Detect which cell encompasses the target text, then output its (X, Y) center coordinate. 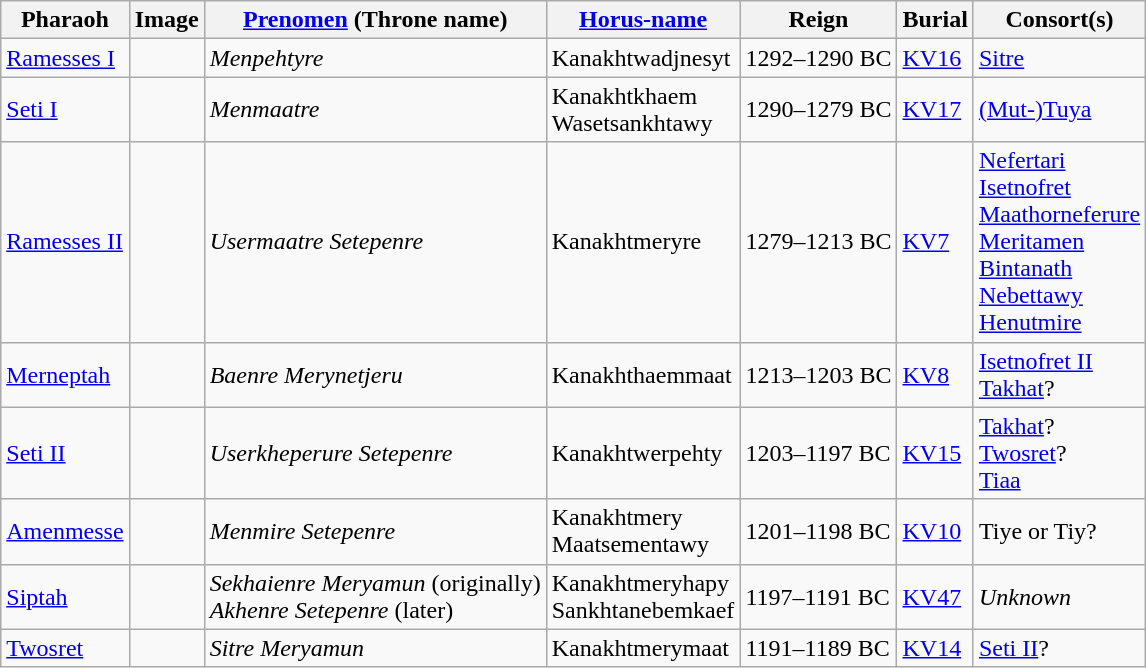
Kanakhthaemmaat (643, 374)
1191–1189 BC (818, 648)
Usermaatre Setepenre (375, 242)
KV15 (935, 453)
Reign (818, 20)
Kanakhtwerpehty (643, 453)
Seti II? (1059, 648)
1203–1197 BC (818, 453)
Kanakhtwadjnesyt (643, 58)
1292–1290 BC (818, 58)
Baenre Merynetjeru (375, 374)
Menpehtyre (375, 58)
Prenomen (Throne name) (375, 20)
Isetnofret II Takhat? (1059, 374)
1290–1279 BC (818, 110)
Sitre (1059, 58)
KV17 (935, 110)
Sekhaienre Meryamun (originally) Akhenre Setepenre (later) (375, 596)
Ramesses I (65, 58)
Kanakhtkhaem Wasetsankhtawy (643, 110)
Siptah (65, 596)
Menmire Setepenre (375, 532)
Merneptah (65, 374)
Menmaatre (375, 110)
Amenmesse (65, 532)
KV14 (935, 648)
KV10 (935, 532)
(Mut-)Tuya (1059, 110)
1197–1191 BC (818, 596)
Burial (935, 20)
Twosret (65, 648)
Ramesses II (65, 242)
Sitre Meryamun (375, 648)
Kanakhtmeryhapy Sankhtanebemkaef (643, 596)
KV16 (935, 58)
KV47 (935, 596)
KV7 (935, 242)
Tiye or Tiy? (1059, 532)
Nefertari Isetnofret Maathorneferure Meritamen Bintanath Nebettawy Henutmire (1059, 242)
Seti I (65, 110)
Unknown (1059, 596)
1213–1203 BC (818, 374)
1201–1198 BC (818, 532)
Horus-name (643, 20)
1279–1213 BC (818, 242)
Kanakhtmery Maatsementawy (643, 532)
Seti II (65, 453)
Consort(s) (1059, 20)
Userkheperure Setepenre (375, 453)
Pharaoh (65, 20)
Takhat? Twosret? Tiaa (1059, 453)
KV8 (935, 374)
Kanakhtmerymaat (643, 648)
Image (166, 20)
Kanakhtmeryre (643, 242)
